Return (x, y) of the center of cell containing provided text 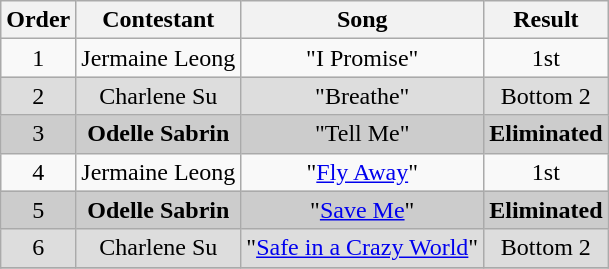
5 (38, 210)
"Save Me" (362, 210)
2 (38, 96)
"Safe in a Crazy World" (362, 248)
"I Promise" (362, 58)
Song (362, 20)
"Tell Me" (362, 134)
Result (546, 20)
6 (38, 248)
"Fly Away" (362, 172)
3 (38, 134)
4 (38, 172)
Contestant (158, 20)
"Breathe" (362, 96)
Order (38, 20)
1 (38, 58)
